Return [x, y] of the center of cell containing provided text 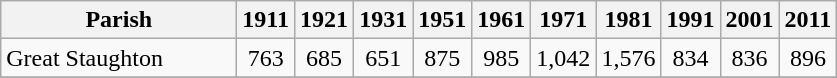
985 [502, 58]
1921 [324, 20]
1971 [564, 20]
685 [324, 58]
651 [384, 58]
2001 [750, 20]
1951 [442, 20]
896 [808, 58]
1,042 [564, 58]
1961 [502, 20]
2011 [808, 20]
1931 [384, 20]
875 [442, 58]
1981 [628, 20]
836 [750, 58]
1,576 [628, 58]
1911 [266, 20]
763 [266, 58]
1991 [690, 20]
Parish [119, 20]
Great Staughton [119, 58]
834 [690, 58]
